Return [x, y] of the center of cell containing provided text 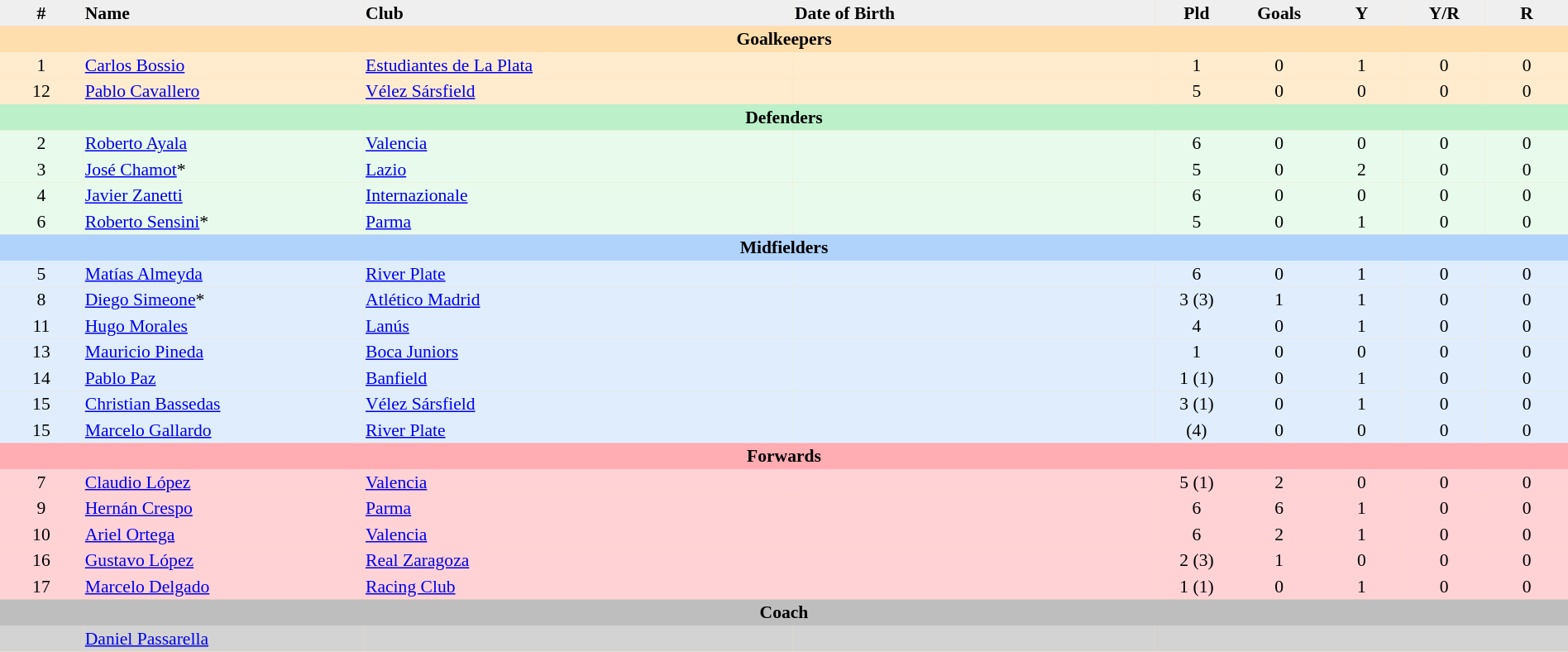
12 [41, 91]
Y/R [1444, 13]
Ariel Ortega [223, 535]
Real Zaragoza [577, 561]
11 [41, 326]
Roberto Ayala [223, 144]
Christian Bassedas [223, 404]
9 [41, 508]
Goalkeepers [784, 40]
Pablo Paz [223, 378]
Diego Simeone* [223, 300]
Date of Birth [974, 13]
Y [1362, 13]
Atlético Madrid [577, 300]
10 [41, 535]
Mauricio Pineda [223, 352]
Club [577, 13]
16 [41, 561]
Marcelo Gallardo [223, 430]
Goals [1279, 13]
Javier Zanetti [223, 195]
Boca Juniors [577, 352]
Gustavo López [223, 561]
Forwards [784, 457]
Racing Club [577, 587]
Lazio [577, 170]
Hernán Crespo [223, 508]
14 [41, 378]
José Chamot* [223, 170]
Daniel Passarella [223, 639]
Pld [1197, 13]
Hugo Morales [223, 326]
Estudiantes de La Plata [577, 65]
Banfield [577, 378]
Pablo Cavallero [223, 91]
7 [41, 482]
R [1527, 13]
8 [41, 300]
Marcelo Delgado [223, 587]
Name [223, 13]
Lanús [577, 326]
Coach [784, 612]
2 (3) [1197, 561]
Roberto Sensini* [223, 222]
Midfielders [784, 248]
Defenders [784, 117]
(4) [1197, 430]
17 [41, 587]
Claudio López [223, 482]
3 [41, 170]
Matías Almeyda [223, 274]
3 (3) [1197, 300]
3 (1) [1197, 404]
Internazionale [577, 195]
Carlos Bossio [223, 65]
# [41, 13]
13 [41, 352]
5 (1) [1197, 482]
